For the text-containing cell, return its midpoint in (X, Y) coordinate format. 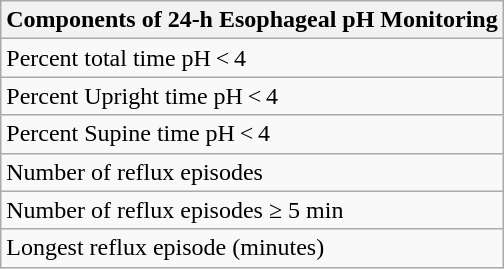
Longest reflux episode (minutes) (252, 248)
Number of reflux episodes ≥ 5 min (252, 210)
Components of 24-h Esophageal pH Monitoring (252, 20)
Percent total time pH < 4 (252, 58)
Percent Supine time pH < 4 (252, 134)
Number of reflux episodes (252, 172)
Percent Upright time pH < 4 (252, 96)
